Capture the cell that displays the provided text and extract its (X, Y) central coordinate. 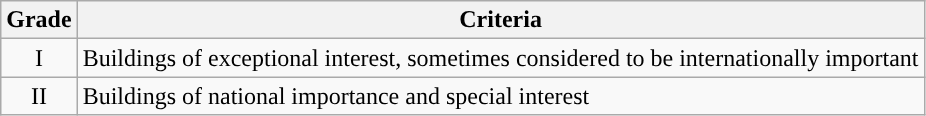
Criteria (500, 20)
Grade (39, 20)
Buildings of national importance and special interest (500, 96)
Buildings of exceptional interest, sometimes considered to be internationally important (500, 58)
II (39, 96)
I (39, 58)
